Output the (X, Y) coordinate of the center of the cell containing the given text.  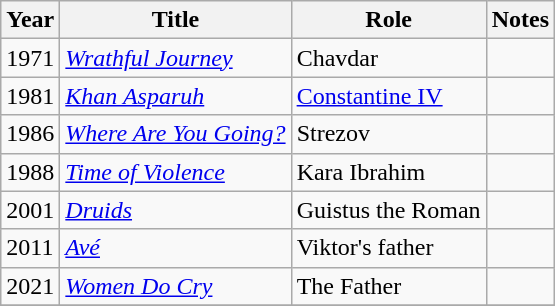
Chavdar (388, 58)
Time of Violence (176, 172)
1986 (30, 134)
Strezov (388, 134)
2001 (30, 210)
Khan Asparuh (176, 96)
Druids (176, 210)
1988 (30, 172)
Avé (176, 248)
Viktor's father (388, 248)
Constantine IV (388, 96)
Wrathful Journey (176, 58)
Title (176, 20)
Kara Ibrahim (388, 172)
1971 (30, 58)
The Father (388, 286)
Guistus the Roman (388, 210)
Year (30, 20)
1981 (30, 96)
2011 (30, 248)
Role (388, 20)
2021 (30, 286)
Where Are You Going? (176, 134)
Women Do Cry (176, 286)
Notes (520, 20)
